Pinpoint the cell where the given text exists, returning its [x, y] midpoint coordinate. 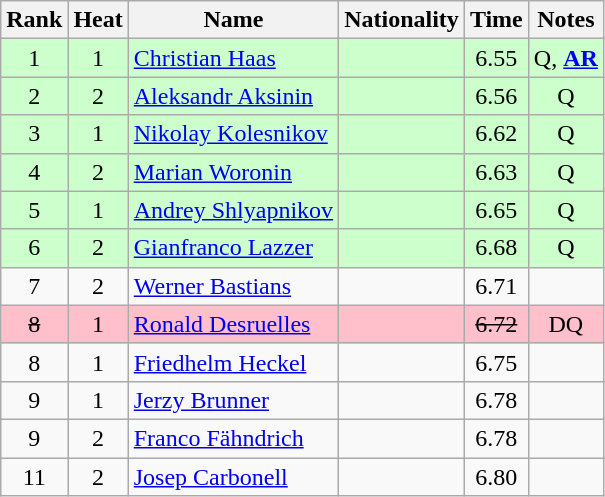
6.71 [496, 286]
11 [34, 477]
Christian Haas [233, 58]
Marian Woronin [233, 172]
6.62 [496, 134]
Notes [566, 20]
6.65 [496, 210]
6.68 [496, 248]
Aleksandr Aksinin [233, 96]
Nikolay Kolesnikov [233, 134]
Gianfranco Lazzer [233, 248]
5 [34, 210]
Andrey Shlyapnikov [233, 210]
6.75 [496, 362]
6.63 [496, 172]
Friedhelm Heckel [233, 362]
Rank [34, 20]
6.56 [496, 96]
Ronald Desruelles [233, 324]
Jerzy Brunner [233, 400]
Josep Carbonell [233, 477]
Q, AR [566, 58]
Werner Bastians [233, 286]
6.72 [496, 324]
6 [34, 248]
6.80 [496, 477]
DQ [566, 324]
Heat [98, 20]
3 [34, 134]
Franco Fähndrich [233, 438]
4 [34, 172]
7 [34, 286]
6.55 [496, 58]
Nationality [402, 20]
Time [496, 20]
Name [233, 20]
